Search for the cell housing the specified text and yield its [x, y] center coordinate. 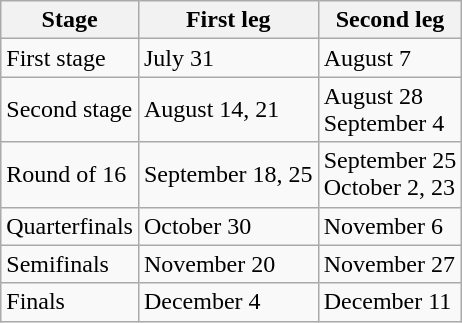
August 28September 4 [390, 110]
December 11 [390, 302]
First stage [70, 58]
August 14, 21 [228, 110]
November 20 [228, 264]
Round of 16 [70, 174]
December 4 [228, 302]
November 6 [390, 226]
Semifinals [70, 264]
Stage [70, 20]
July 31 [228, 58]
August 7 [390, 58]
November 27 [390, 264]
Quarterfinals [70, 226]
October 30 [228, 226]
First leg [228, 20]
September 18, 25 [228, 174]
September 25October 2, 23 [390, 174]
Second leg [390, 20]
Second stage [70, 110]
Finals [70, 302]
